Locate the cell with the specified text and output its (X, Y) center coordinate. 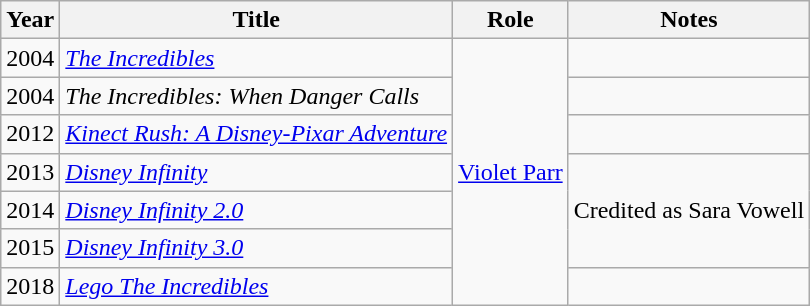
2014 (30, 210)
The Incredibles: When Danger Calls (256, 96)
The Incredibles (256, 58)
Year (30, 20)
Violet Parr (511, 172)
Disney Infinity (256, 172)
2018 (30, 286)
Title (256, 20)
2013 (30, 172)
Notes (688, 20)
Disney Infinity 3.0 (256, 248)
Kinect Rush: A Disney-Pixar Adventure (256, 134)
Lego The Incredibles (256, 286)
Role (511, 20)
Credited as Sara Vowell (688, 210)
2012 (30, 134)
2015 (30, 248)
Disney Infinity 2.0 (256, 210)
